Scan for the cell matching the given text and deliver its (X, Y) coordinate at center. 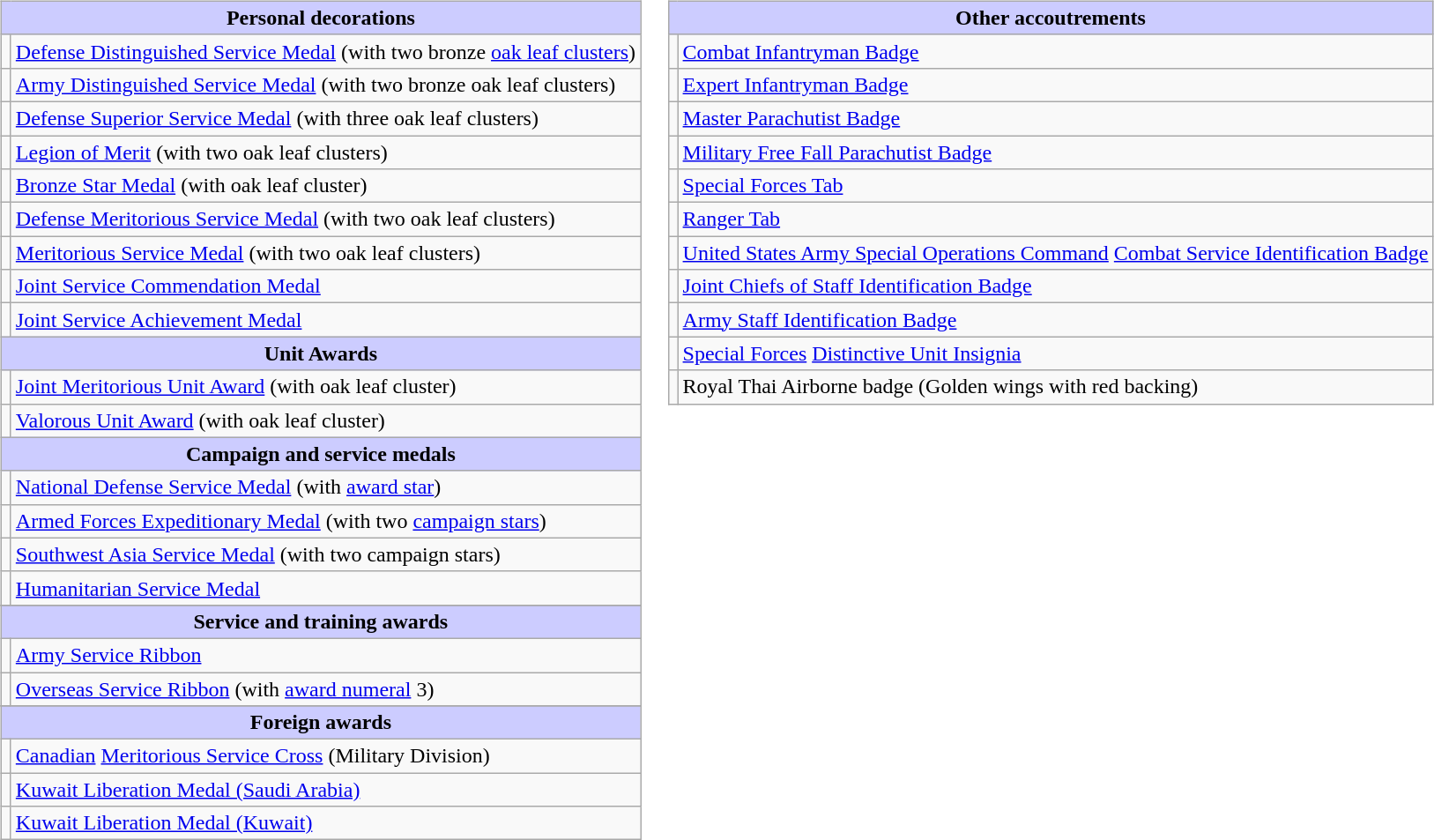
Expert Infantryman Badge (1056, 85)
Overseas Service Ribbon (with award numeral 3) (325, 688)
Unit Awards (321, 353)
Kuwait Liberation Medal (Saudi Arabia) (325, 790)
Other accoutrements (1051, 18)
Legion of Merit (with two oak leaf clusters) (325, 152)
Defense Meritorious Service Medal (with two oak leaf clusters) (325, 219)
Armed Forces Expeditionary Medal (with two campaign stars) (325, 521)
Military Free Fall Parachutist Badge (1056, 152)
Bronze Star Medal (with oak leaf cluster) (325, 186)
Southwest Asia Service Medal (with two campaign stars) (325, 554)
Joint Service Achievement Medal (325, 320)
Royal Thai Airborne badge (Golden wings with red backing) (1056, 387)
Defense Superior Service Medal (with three oak leaf clusters) (325, 118)
Canadian Meritorious Service Cross (Military Division) (325, 756)
Defense Distinguished Service Medal (with two bronze oak leaf clusters) (325, 51)
Foreign awards (321, 723)
Combat Infantryman Badge (1056, 51)
Army Staff Identification Badge (1056, 320)
Joint Chiefs of Staff Identification Badge (1056, 286)
United States Army Special Operations Command Combat Service Identification Badge (1056, 253)
Army Distinguished Service Medal (with two bronze oak leaf clusters) (325, 85)
Master Parachutist Badge (1056, 118)
National Defense Service Medal (with award star) (325, 487)
Special Forces Tab (1056, 186)
Army Service Ribbon (325, 655)
Campaign and service medals (321, 454)
Special Forces Distinctive Unit Insignia (1056, 353)
Meritorious Service Medal (with two oak leaf clusters) (325, 253)
Service and training awards (321, 621)
Joint Service Commendation Medal (325, 286)
Personal decorations (321, 18)
Humanitarian Service Medal (325, 588)
Ranger Tab (1056, 219)
Valorous Unit Award (with oak leaf cluster) (325, 420)
Kuwait Liberation Medal (Kuwait) (325, 823)
Joint Meritorious Unit Award (with oak leaf cluster) (325, 387)
